Determine the [X, Y] coordinate at the center of the cell enclosing the given text.  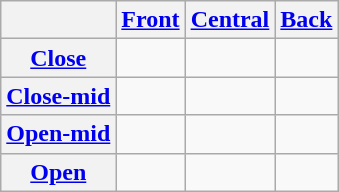
Open-mid [58, 134]
Close-mid [58, 96]
Close [58, 58]
Back [306, 20]
Central [230, 20]
Front [150, 20]
Open [58, 172]
